For the text-containing cell, return its midpoint in (x, y) coordinate format. 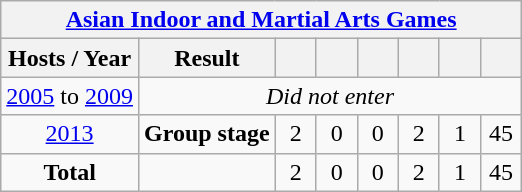
Asian Indoor and Martial Arts Games (262, 20)
2005 to 2009 (70, 96)
Total (70, 172)
Did not enter (330, 96)
2013 (70, 134)
Hosts / Year (70, 58)
Result (206, 58)
Group stage (206, 134)
